From the cell containing the given text, extract its center point as [X, Y] coordinate. 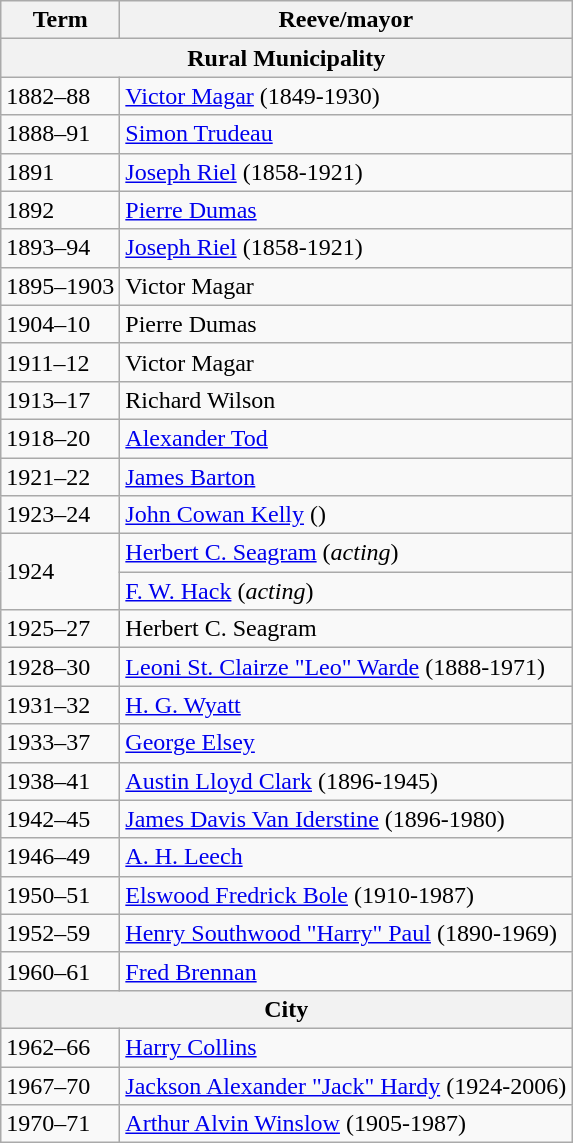
1923–24 [60, 515]
A. H. Leech [346, 857]
1918–20 [60, 438]
Henry Southwood "Harry" Paul (1890-1969) [346, 933]
Austin Lloyd Clark (1896-1945) [346, 781]
Richard Wilson [346, 400]
1913–17 [60, 400]
Jackson Alexander "Jack" Hardy (1924-2006) [346, 1085]
1938–41 [60, 781]
1960–61 [60, 971]
1962–66 [60, 1047]
1928–30 [60, 667]
H. G. Wyatt [346, 705]
1924 [60, 572]
1892 [60, 210]
1911–12 [60, 362]
Herbert C. Seagram (acting) [346, 553]
City [286, 1009]
1888–91 [60, 134]
1946–49 [60, 857]
1970–71 [60, 1124]
Elswood Fredrick Bole (1910-1987) [346, 895]
Simon Trudeau [346, 134]
1967–70 [60, 1085]
1931–32 [60, 705]
Leoni St. Clairze "Leo" Warde (1888-1971) [346, 667]
Reeve/mayor [346, 20]
1933–37 [60, 743]
James Barton [346, 477]
Rural Municipality [286, 58]
Harry Collins [346, 1047]
1925–27 [60, 629]
1921–22 [60, 477]
James Davis Van Iderstine (1896-1980) [346, 819]
1882–88 [60, 96]
George Elsey [346, 743]
F. W. Hack (acting) [346, 591]
Victor Magar (1849-1930) [346, 96]
1952–59 [60, 933]
Herbert C. Seagram [346, 629]
Fred Brennan [346, 971]
1891 [60, 172]
1904–10 [60, 324]
Alexander Tod [346, 438]
John Cowan Kelly () [346, 515]
1950–51 [60, 895]
Arthur Alvin Winslow (1905-1987) [346, 1124]
Term [60, 20]
1893–94 [60, 248]
1942–45 [60, 819]
1895–1903 [60, 286]
